Extract the [x, y] coordinate from the center of the cell holding the provided text.  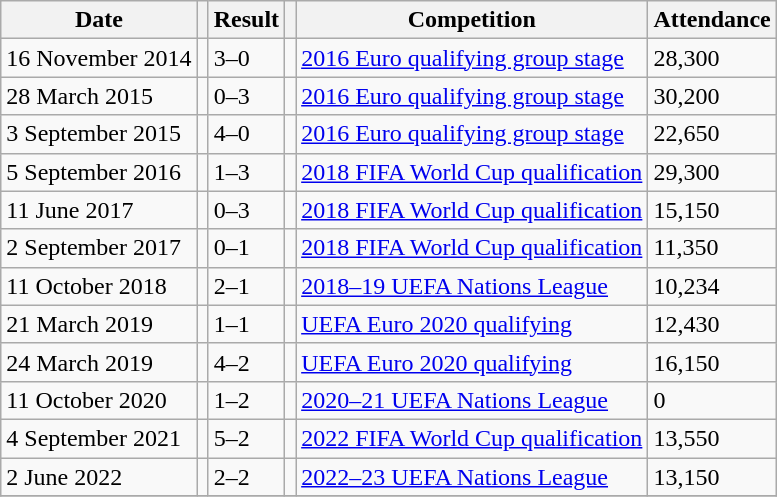
16,150 [712, 362]
2 September 2017 [99, 248]
28,300 [712, 58]
11 June 2017 [99, 210]
28 March 2015 [99, 96]
13,150 [712, 477]
10,234 [712, 286]
3 September 2015 [99, 134]
12,430 [712, 324]
2–1 [246, 286]
4–2 [246, 362]
2 June 2022 [99, 477]
16 November 2014 [99, 58]
Result [246, 20]
2022–23 UEFA Nations League [472, 477]
13,550 [712, 438]
0 [712, 400]
1–3 [246, 172]
11 October 2020 [99, 400]
1–1 [246, 324]
22,650 [712, 134]
4 September 2021 [99, 438]
3–0 [246, 58]
21 March 2019 [99, 324]
Date [99, 20]
1–2 [246, 400]
30,200 [712, 96]
24 March 2019 [99, 362]
2018–19 UEFA Nations League [472, 286]
2020–21 UEFA Nations League [472, 400]
5 September 2016 [99, 172]
4–0 [246, 134]
Competition [472, 20]
2–2 [246, 477]
Attendance [712, 20]
2022 FIFA World Cup qualification [472, 438]
15,150 [712, 210]
11 October 2018 [99, 286]
0–1 [246, 248]
29,300 [712, 172]
5–2 [246, 438]
11,350 [712, 248]
